Identify which cell holds the provided text, then report its [x, y] central coordinate. 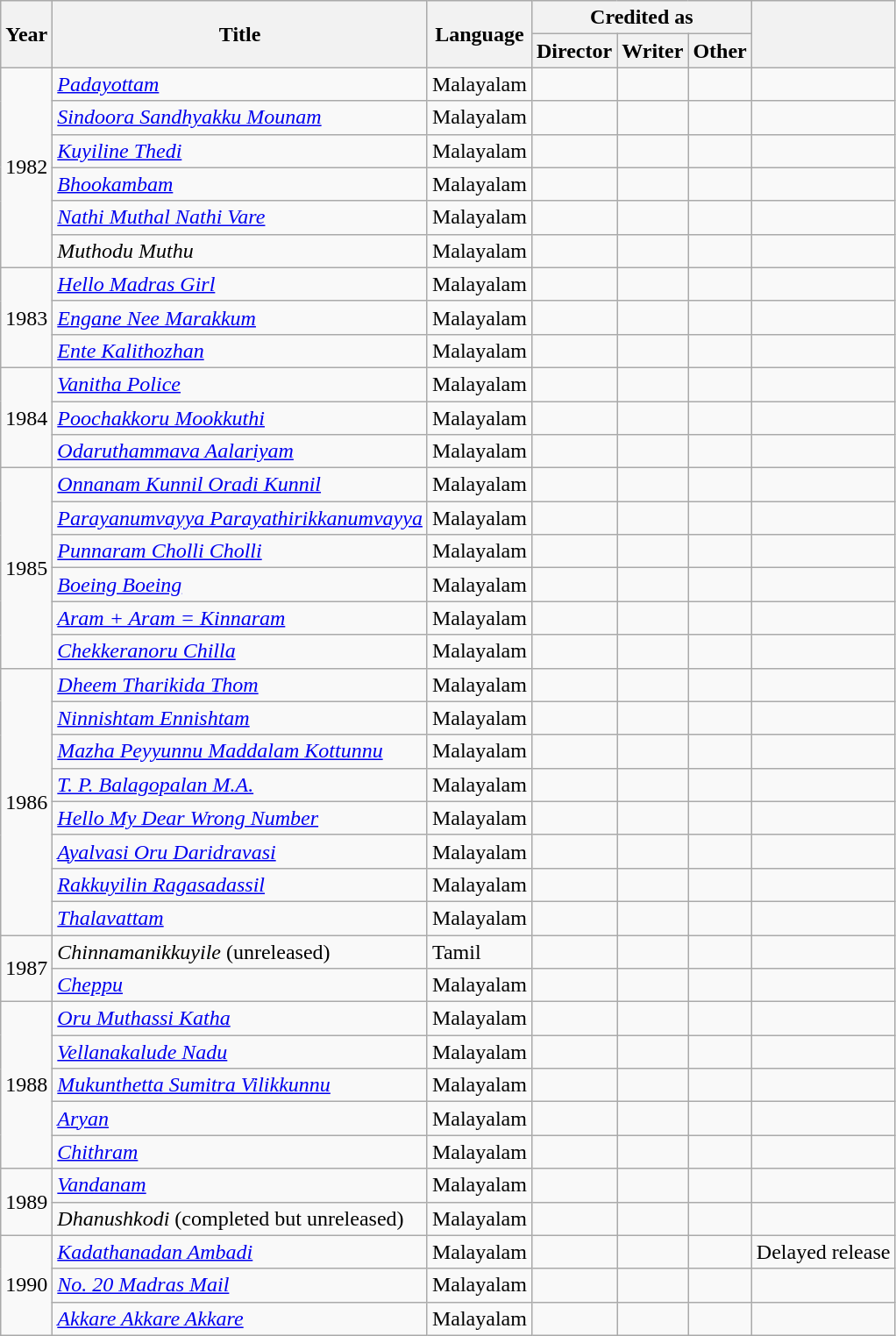
Kadathanadan Ambadi [240, 1252]
Parayanumvayya Parayathirikkanumvayya [240, 518]
1989 [26, 1202]
Title [240, 34]
Nathi Muthal Nathi Vare [240, 217]
1985 [26, 568]
Mukunthetta Sumitra Vilikkunnu [240, 1085]
Punnaram Cholli Cholli [240, 551]
Credited as [642, 18]
1984 [26, 417]
Thalavattam [240, 918]
No. 20 Madras Mail [240, 1285]
Vanitha Police [240, 384]
Kuyiline Thedi [240, 151]
Other [720, 51]
Aram + Aram = Kinnaram [240, 618]
Mazha Peyyunnu Maddalam Kottunnu [240, 751]
Writer [652, 51]
Chekkeranoru Chilla [240, 651]
Muthodu Muthu [240, 251]
1986 [26, 801]
Odaruthammava Aalariyam [240, 451]
Oru Muthassi Katha [240, 1019]
Padayottam [240, 84]
Tamil [479, 951]
Language [479, 34]
1987 [26, 968]
Chinnamanikkuyile (unreleased) [240, 951]
Sindoora Sandhyakku Mounam [240, 117]
Aryan [240, 1119]
Cheppu [240, 985]
1990 [26, 1285]
Akkare Akkare Akkare [240, 1318]
Director [573, 51]
Poochakkoru Mookkuthi [240, 418]
Ninnishtam Ennishtam [240, 718]
Hello Madras Girl [240, 284]
Vandanam [240, 1185]
Bhookambam [240, 184]
Rakkuyilin Ragasadassil [240, 885]
1988 [26, 1085]
Dhanushkodi (completed but unreleased) [240, 1219]
Boeing Boeing [240, 585]
1983 [26, 317]
Vellanakalude Nadu [240, 1052]
1982 [26, 167]
Ayalvasi Oru Daridravasi [240, 851]
Chithram [240, 1152]
Onnanam Kunnil Oradi Kunnil [240, 485]
Year [26, 34]
Hello My Dear Wrong Number [240, 818]
Dheem Tharikida Thom [240, 685]
Delayed release [823, 1252]
Ente Kalithozhan [240, 351]
Engane Nee Marakkum [240, 317]
T. P. Balagopalan M.A. [240, 785]
